Scan for the cell matching the given text and deliver its (x, y) coordinate at center. 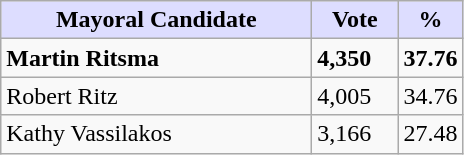
37.76 (430, 58)
Robert Ritz (156, 96)
4,350 (355, 58)
Vote (355, 20)
Martin Ritsma (156, 58)
Kathy Vassilakos (156, 134)
34.76 (430, 96)
Mayoral Candidate (156, 20)
4,005 (355, 96)
% (430, 20)
27.48 (430, 134)
3,166 (355, 134)
